Determine the [x, y] coordinate at the center of the cell enclosing the given text.  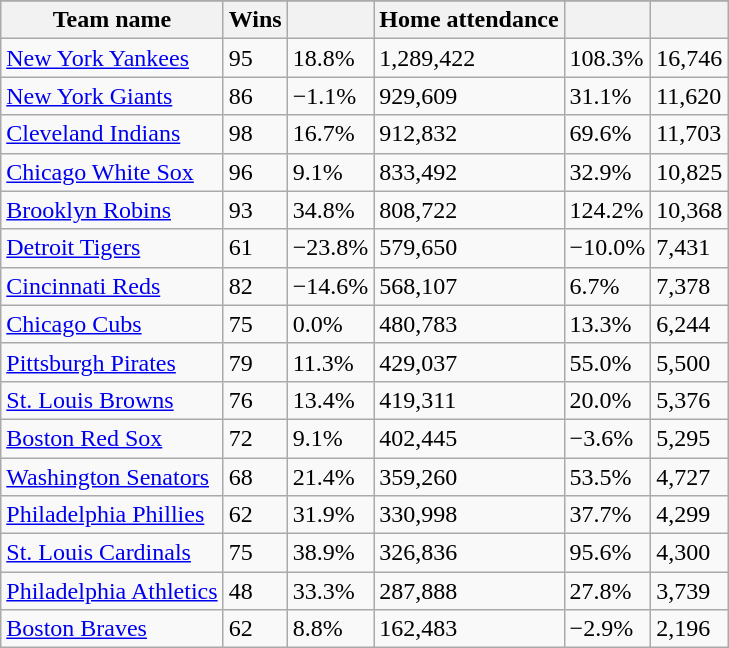
−2.9% [608, 629]
98 [255, 134]
3,739 [690, 591]
287,888 [469, 591]
11,703 [690, 134]
419,311 [469, 400]
Pittsburgh Pirates [112, 362]
95 [255, 58]
4,299 [690, 515]
New York Giants [112, 96]
579,650 [469, 248]
37.7% [608, 515]
27.8% [608, 591]
929,609 [469, 96]
5,376 [690, 400]
96 [255, 172]
Chicago Cubs [112, 324]
Cleveland Indians [112, 134]
Wins [255, 20]
7,378 [690, 286]
Home attendance [469, 20]
4,727 [690, 477]
Boston Red Sox [112, 438]
32.9% [608, 172]
33.3% [330, 591]
61 [255, 248]
4,300 [690, 553]
7,431 [690, 248]
−23.8% [330, 248]
53.5% [608, 477]
18.8% [330, 58]
Detroit Tigers [112, 248]
5,500 [690, 362]
16,746 [690, 58]
10,368 [690, 210]
Philadelphia Athletics [112, 591]
72 [255, 438]
Boston Braves [112, 629]
162,483 [469, 629]
−14.6% [330, 286]
6.7% [608, 286]
−3.6% [608, 438]
86 [255, 96]
480,783 [469, 324]
55.0% [608, 362]
38.9% [330, 553]
31.1% [608, 96]
16.7% [330, 134]
St. Louis Cardinals [112, 553]
82 [255, 286]
−10.0% [608, 248]
124.2% [608, 210]
6,244 [690, 324]
93 [255, 210]
48 [255, 591]
429,037 [469, 362]
568,107 [469, 286]
Brooklyn Robins [112, 210]
8.8% [330, 629]
79 [255, 362]
808,722 [469, 210]
Philadelphia Phillies [112, 515]
5,295 [690, 438]
0.0% [330, 324]
20.0% [608, 400]
11,620 [690, 96]
Chicago White Sox [112, 172]
833,492 [469, 172]
2,196 [690, 629]
95.6% [608, 553]
10,825 [690, 172]
34.8% [330, 210]
69.6% [608, 134]
Cincinnati Reds [112, 286]
−1.1% [330, 96]
912,832 [469, 134]
13.3% [608, 324]
Washington Senators [112, 477]
359,260 [469, 477]
76 [255, 400]
13.4% [330, 400]
68 [255, 477]
108.3% [608, 58]
New York Yankees [112, 58]
11.3% [330, 362]
1,289,422 [469, 58]
St. Louis Browns [112, 400]
31.9% [330, 515]
402,445 [469, 438]
21.4% [330, 477]
330,998 [469, 515]
326,836 [469, 553]
Team name [112, 20]
